Locate the cell with the specified text and output its [x, y] center coordinate. 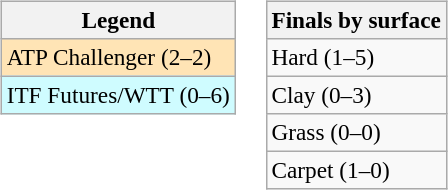
Legend [118, 20]
Carpet (1–0) [356, 171]
Finals by surface [356, 20]
ATP Challenger (2–2) [118, 57]
Clay (0–3) [356, 95]
Grass (0–0) [356, 133]
Hard (1–5) [356, 57]
ITF Futures/WTT (0–6) [118, 95]
